From the cell containing the given text, extract its center point as [x, y] coordinate. 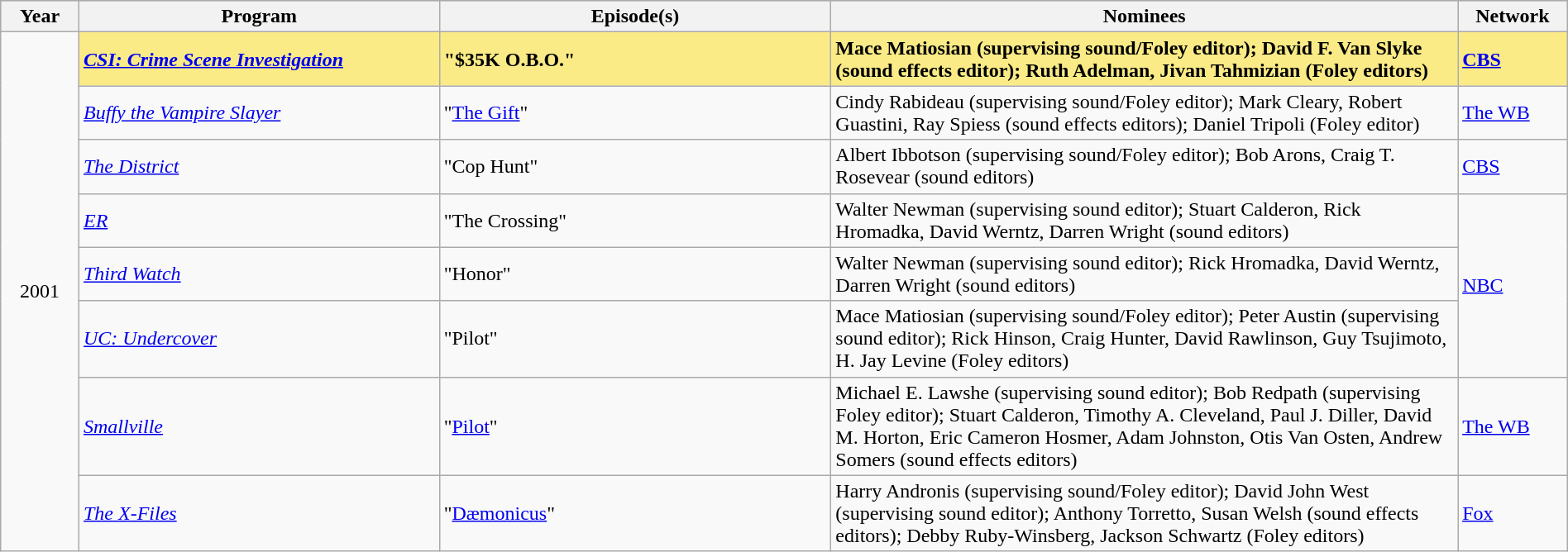
Cindy Rabideau (supervising sound/Foley editor); Mark Cleary, Robert Guastini, Ray Spiess (sound effects editors); Daniel Tripoli (Foley editor) [1145, 112]
"The Gift" [635, 112]
Smallville [259, 426]
The District [259, 167]
Mace Matiosian (supervising sound/Foley editor); David F. Van Slyke (sound effects editor); Ruth Adelman, Jivan Tahmizian (Foley editors) [1145, 59]
Program [259, 17]
The X-Files [259, 513]
Year [40, 17]
NBC [1513, 285]
Buffy the Vampire Slayer [259, 112]
"The Crossing" [635, 220]
2001 [40, 292]
Walter Newman (supervising sound editor); Rick Hromadka, David Werntz, Darren Wright (sound editors) [1145, 274]
Episode(s) [635, 17]
UC: Undercover [259, 339]
"Honor" [635, 274]
Network [1513, 17]
Walter Newman (supervising sound editor); Stuart Calderon, Rick Hromadka, David Werntz, Darren Wright (sound editors) [1145, 220]
Albert Ibbotson (supervising sound/Foley editor); Bob Arons, Craig T. Rosevear (sound editors) [1145, 167]
Fox [1513, 513]
"Cop Hunt" [635, 167]
"Dæmonicus" [635, 513]
ER [259, 220]
"$35K O.B.O." [635, 59]
CSI: Crime Scene Investigation [259, 59]
Third Watch [259, 274]
Nominees [1145, 17]
